Output the (x, y) coordinate of the center of the cell containing the given text.  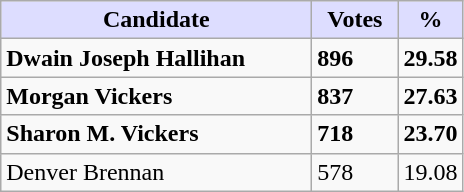
Sharon M. Vickers (156, 134)
837 (355, 96)
896 (355, 58)
23.70 (430, 134)
27.63 (430, 96)
Morgan Vickers (156, 96)
Denver Brennan (156, 172)
Candidate (156, 20)
29.58 (430, 58)
Votes (355, 20)
% (430, 20)
19.08 (430, 172)
578 (355, 172)
Dwain Joseph Hallihan (156, 58)
718 (355, 134)
